Locate the cell with the specified text and output its (x, y) center coordinate. 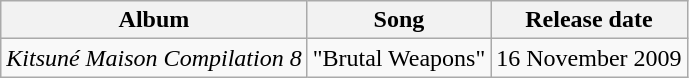
Song (399, 20)
Release date (589, 20)
"Brutal Weapons" (399, 58)
16 November 2009 (589, 58)
Kitsuné Maison Compilation 8 (154, 58)
Album (154, 20)
